Output the [x, y] coordinate of the center of the cell containing the given text.  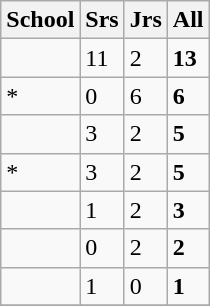
11 [102, 58]
Srs [102, 20]
13 [188, 58]
Jrs [146, 20]
All [188, 20]
School [40, 20]
